Locate the cell with the specified text and output its (x, y) center coordinate. 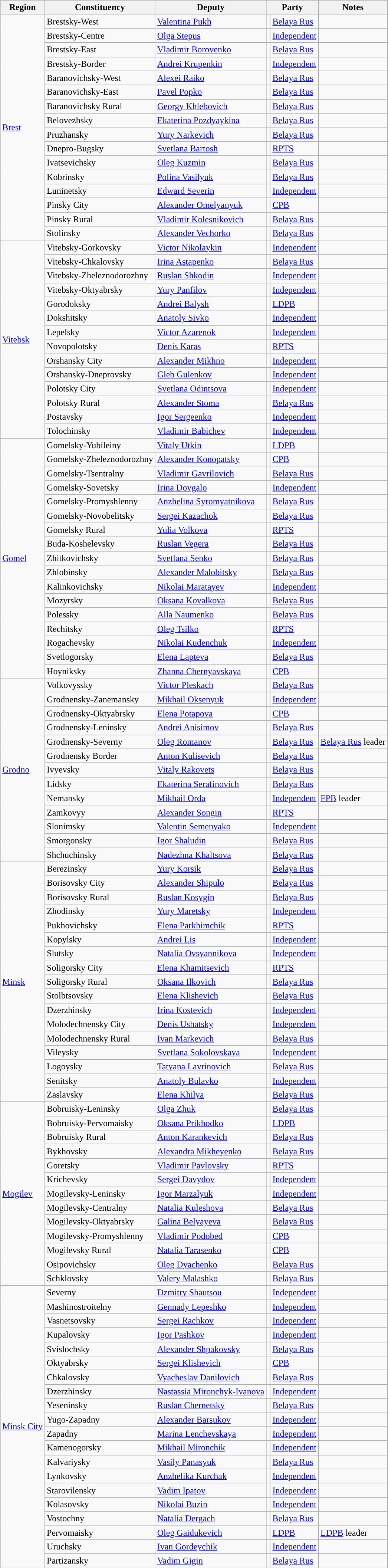
Pinsky Rural (100, 219)
Svetlana Sokolovskaya (211, 1052)
Alexei Raiko (211, 78)
Polessky (100, 614)
Sergei Kazachok (211, 516)
Anatoly Sivko (211, 318)
Ruslan Kosygin (211, 897)
Gomelsky-Zheleznodorozhny (100, 459)
Gomel (23, 558)
Partizansky (100, 1561)
Vasnetsovsky (100, 1321)
Gomelsky-Novobelitsky (100, 516)
Pinsky City (100, 205)
Mogilev (23, 1194)
Bobruisky-Pervomaisky (100, 1123)
Elena Khamitsevich (211, 968)
Mikhail Mironchik (211, 1448)
Starovilensky (100, 1490)
Denis Karas (211, 346)
Senitsky (100, 1081)
Sergei Davydov (211, 1180)
Vladimir Kolesnikovich (211, 219)
Baranovichsky-East (100, 92)
Alexander Vechorko (211, 233)
Brestsky-Border (100, 64)
Lynkovsky (100, 1476)
Polotsky Rural (100, 403)
Polotsky City (100, 388)
Grodnensky Border (100, 756)
Rogachevsky (100, 643)
Gennady Lepeshko (211, 1306)
Oleg Dyachenko (211, 1264)
Alexander Malobitsky (211, 572)
Ekaterina Serafinovich (211, 784)
Chkalovsky (100, 1377)
Notes (353, 7)
Kobrinsky (100, 177)
Irina Kostevich (211, 1010)
Oksana Prikhodko (211, 1123)
Vitebsky-Chkalovsky (100, 262)
Ruslan Vegera (211, 544)
Vladimir Pavlovsky (211, 1165)
Igor Sergeenko (211, 417)
Olga Stepus (211, 36)
Soligorsky Rural (100, 982)
Dnepro-Bugsky (100, 148)
Luninetsky (100, 191)
Alexander Omelyanyuk (211, 205)
Brest (23, 128)
Gomelsky-Tsentralny (100, 473)
Pruzhansky (100, 134)
Igor Shaludin (211, 840)
Logoysky (100, 1066)
Vitaly Rakovets (211, 770)
Volkovyssky (100, 685)
Grodnensky-Zanemansky (100, 699)
Elena Potapova (211, 714)
Svetlogorsky (100, 657)
Pervomaisky (100, 1533)
Svislochsky (100, 1349)
Sergei Klishevich (211, 1363)
Gomelsky Rural (100, 530)
Andrei Anisimov (211, 728)
Elena Parkhimchik (211, 925)
Vitebsky-Gorkovsky (100, 247)
Vasily Panasyuk (211, 1462)
Yulia Volkova (211, 530)
Vileysky (100, 1052)
Minsk City (23, 1426)
Lepelsky (100, 332)
Osipovichsky (100, 1264)
Tatyana Lavrinovich (211, 1066)
Mogilevsky Rural (100, 1250)
Igor Marzalyuk (211, 1194)
Gomelsky-Yubileiny (100, 445)
Oksana Ilkovich (211, 982)
Zaslavsky (100, 1095)
Natalia Tarasenko (211, 1250)
Vitebsky-Oktyabrsky (100, 290)
Victor Azarenok (211, 332)
Oksana Kovalkova (211, 600)
Molodechnensky City (100, 1024)
Yugo-Zapadny (100, 1420)
Vitebsk (23, 339)
Nemansky (100, 798)
Rechitsky (100, 629)
Valery Malashko (211, 1278)
Nadezhna Khaltsova (211, 854)
Kopylsky (100, 939)
Ivyevsky (100, 770)
Vitaly Utkin (211, 445)
Vostochny (100, 1518)
Bobruisky-Leninsky (100, 1109)
Mikhail Orda (211, 798)
Molodechnensky Rural (100, 1038)
Grodnensky-Oktyabrsky (100, 714)
Mogilevsky-Oktyabrsky (100, 1222)
Soligorsky City (100, 968)
Borisovsky City (100, 883)
Zhlobinsky (100, 572)
Elena Klishevich (211, 996)
Severny (100, 1292)
Anzhelika Kurchak (211, 1476)
Svetlana Bartosh (211, 148)
Natalia Kuleshova (211, 1208)
Pavel Popko (211, 92)
Zhanna Chernyavskaya (211, 671)
Anatoly Bulavko (211, 1081)
Zapadny (100, 1434)
Olga Zhuk (211, 1109)
Kalinkovichsky (100, 586)
Vyacheslav Danilovich (211, 1377)
Orshansky-Dneprovsky (100, 374)
Edward Severin (211, 191)
Bobruisky Rural (100, 1137)
Baranovichsky Rural (100, 106)
Yury Korsik (211, 869)
Alexander Stoma (211, 403)
Vladimir Podobed (211, 1236)
Igor Pashkov (211, 1335)
Stolbtsovsky (100, 996)
Alexander Songin (211, 812)
Anton Kulisevich (211, 756)
Mogilevsky-Centralny (100, 1208)
Kolasovsky (100, 1504)
Bykhovsky (100, 1151)
Gleb Gulenkov (211, 374)
Natalia Ovsyannikova (211, 954)
Brestsky-Centre (100, 36)
Zhodinsky (100, 911)
LDPB leader (353, 1533)
Belaya Rus leader (353, 742)
Baranovichsky-West (100, 78)
Yury Narkevich (211, 134)
Galina Belyayeva (211, 1222)
Goretsky (100, 1165)
Valentin Semenyako (211, 826)
Andrei Lis (211, 939)
Oleg Kuzmin (211, 163)
Slutsky (100, 954)
Buda-Koshelevsky (100, 544)
Zhitkovichsky (100, 558)
Postavsky (100, 417)
Vitebsky-Zheleznodorozhny (100, 276)
Mozyrsky (100, 600)
Vladimir Babichev (211, 431)
Denis Ushatsky (211, 1024)
Valentina Pukh (211, 22)
Alexander Shpakovsky (211, 1349)
Dokshitsky (100, 318)
Nastassia Mironchyk-Ivanova (211, 1391)
Alexander Konopatsky (211, 459)
Svetlana Odintsova (211, 388)
Uruchsky (100, 1547)
Brestsky-East (100, 50)
Natalia Dergach (211, 1518)
Krichevsky (100, 1180)
Irina Astapenko (211, 262)
Oleg Romanov (211, 742)
Marina Lenchevskaya (211, 1434)
Anzhelina Syromyatnikova (211, 502)
Kupalovsky (100, 1335)
Andrei Balysh (211, 304)
Yury Panfilov (211, 290)
Vadim Gigin (211, 1561)
Oktyabrsky (100, 1363)
Smorgonsky (100, 840)
Party (292, 7)
Orshansky City (100, 360)
Elena Lapteva (211, 657)
Grodnensky-Severny (100, 742)
Region (23, 7)
Gomelsky-Sovetsky (100, 488)
Kalvariysky (100, 1462)
Tolochinsky (100, 431)
Victor Pleskach (211, 685)
Stolinsky (100, 233)
Deputy (211, 7)
Andrei Krupenkin (211, 64)
Zamkovyy (100, 812)
FPB leader (353, 798)
Mikhail Oksenyuk (211, 699)
Gomelsky-Promyshlenny (100, 502)
Belovezhsky (100, 120)
Elena Khilya (211, 1095)
Berezinsky (100, 869)
Nikolai Kudenchuk (211, 643)
Ruslan Shkodin (211, 276)
Nikolai Maratayev (211, 586)
Grodnensky-Leninsky (100, 728)
Oleg Gaidukevich (211, 1533)
Dzmitry Shautsou (211, 1292)
Mogilevsky-Leninsky (100, 1194)
Alla Naumenko (211, 614)
Borisovsky Rural (100, 897)
Ivan Gordeychik (211, 1547)
Ivan Markevich (211, 1038)
Yury Maretsky (211, 911)
Schklovsky (100, 1278)
Svetlana Senko (211, 558)
Mogilevsky-Promyshlenny (100, 1236)
Slonimsky (100, 826)
Grodno (23, 770)
Vladimir Gavrilovich (211, 473)
Oleg Tsilko (211, 629)
Gorodoksky (100, 304)
Nikolai Buzin (211, 1504)
Irina Dovgalo (211, 488)
Vladimir Borovenko (211, 50)
Alexander Shipulo (211, 883)
Mashinostroitelny (100, 1306)
Lidsky (100, 784)
Alexander Mikhno (211, 360)
Victor Nikolaykin (211, 247)
Ekaterina Pozdyaykina (211, 120)
Polina Vasilyuk (211, 177)
Hoyniksky (100, 671)
Ruslan Chernetsky (211, 1405)
Yeseninsky (100, 1405)
Ivatsevichsky (100, 163)
Kamenogorsky (100, 1448)
Anton Karankevich (211, 1137)
Brestsky-West (100, 22)
Minsk (23, 982)
Novopolotsky (100, 346)
Georgy Khlebovich (211, 106)
Alexandra Mikheyenko (211, 1151)
Shchuchinsky (100, 854)
Alexander Barsukov (211, 1420)
Pukhovichsky (100, 925)
Sergei Rachkov (211, 1321)
Vadim Ipatov (211, 1490)
Constituency (100, 7)
